Detect which cell encompasses the target text, then output its (x, y) center coordinate. 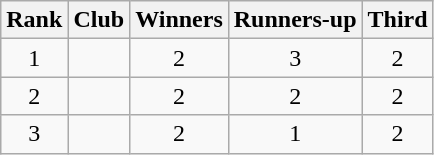
Third (398, 20)
Club (99, 20)
Rank (34, 20)
Winners (180, 20)
Runners-up (295, 20)
